Determine the (x, y) coordinate at the center of the cell enclosing the given text.  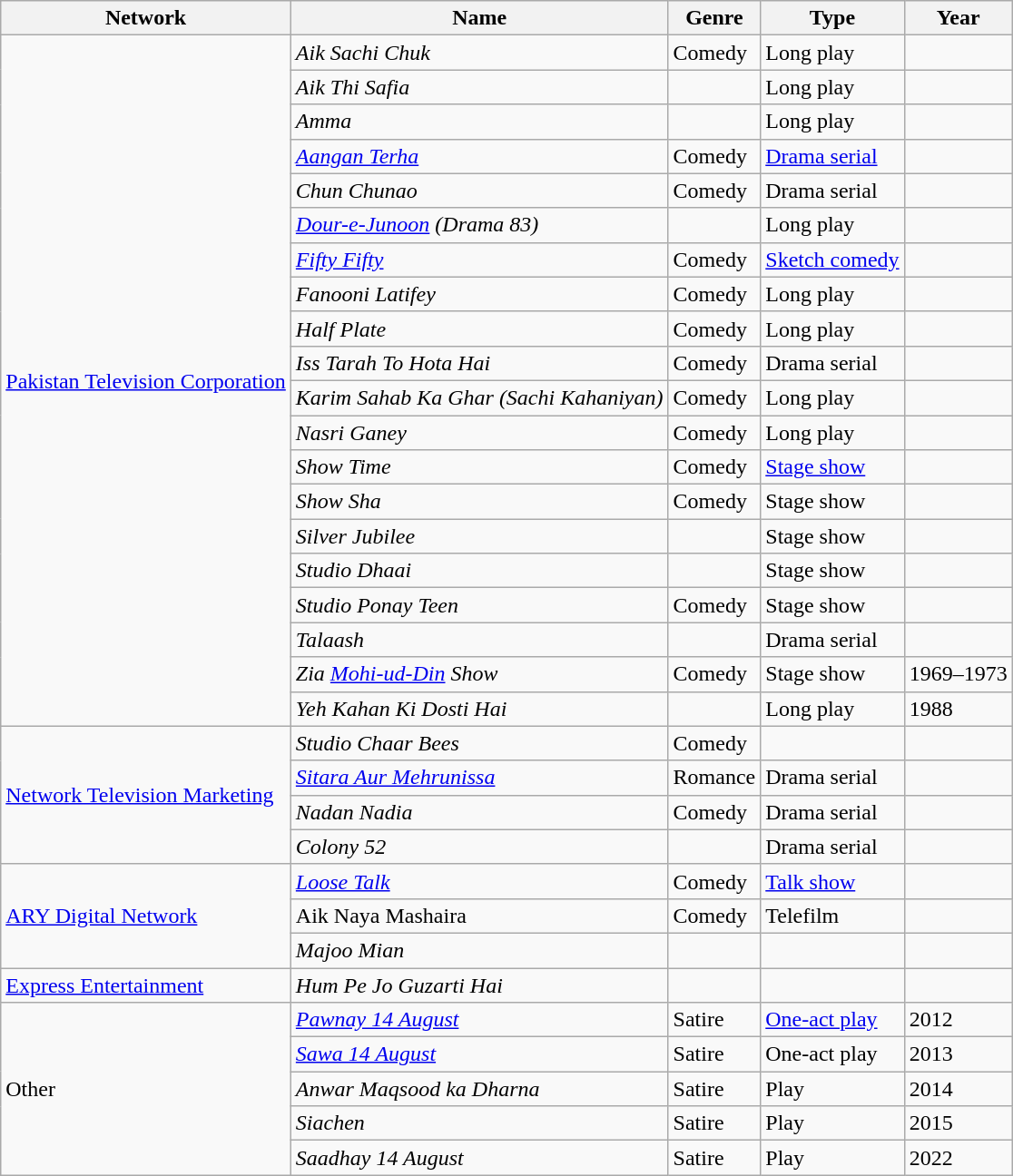
2012 (959, 1020)
Studio Dhaai (479, 571)
Nadan Nadia (479, 812)
Telefilm (832, 916)
Express Entertainment (146, 985)
2013 (959, 1054)
Studio Chaar Bees (479, 743)
Aangan Terha (479, 156)
Aik Sachi Chuk (479, 53)
Sketch comedy (832, 260)
Sawa 14 August (479, 1054)
Network Television Marketing (146, 795)
Talaash (479, 640)
Fanooni Latifey (479, 294)
Other (146, 1089)
2015 (959, 1123)
Amma (479, 122)
Half Plate (479, 328)
Network (146, 18)
Nasri Ganey (479, 433)
Show Time (479, 467)
Colony 52 (479, 847)
Year (959, 18)
Saadhay 14 August (479, 1158)
1969–1973 (959, 674)
Dour-e-Junoon (Drama 83) (479, 225)
Show Sha (479, 502)
Hum Pe Jo Guzarti Hai (479, 985)
Chun Chunao (479, 191)
Majoo Mian (479, 950)
Zia Mohi-ud-Din Show (479, 674)
2014 (959, 1089)
2022 (959, 1158)
Talk show (832, 881)
Name (479, 18)
Romance (714, 778)
Aik Naya Mashaira (479, 916)
Sitara Aur Mehrunissa (479, 778)
Silver Jubilee (479, 536)
Type (832, 18)
Pakistan Television Corporation (146, 381)
Genre (714, 18)
Aik Thi Safia (479, 87)
Fifty Fifty (479, 260)
Studio Ponay Teen (479, 605)
Karim Sahab Ka Ghar (Sachi Kahaniyan) (479, 397)
ARY Digital Network (146, 916)
Yeh Kahan Ki Dosti Hai (479, 709)
Siachen (479, 1123)
Loose Talk (479, 881)
1988 (959, 709)
Anwar Maqsood ka Dharna (479, 1089)
Iss Tarah To Hota Hai (479, 363)
Pawnay 14 August (479, 1020)
